Scan for the cell matching the given text and deliver its [x, y] coordinate at center. 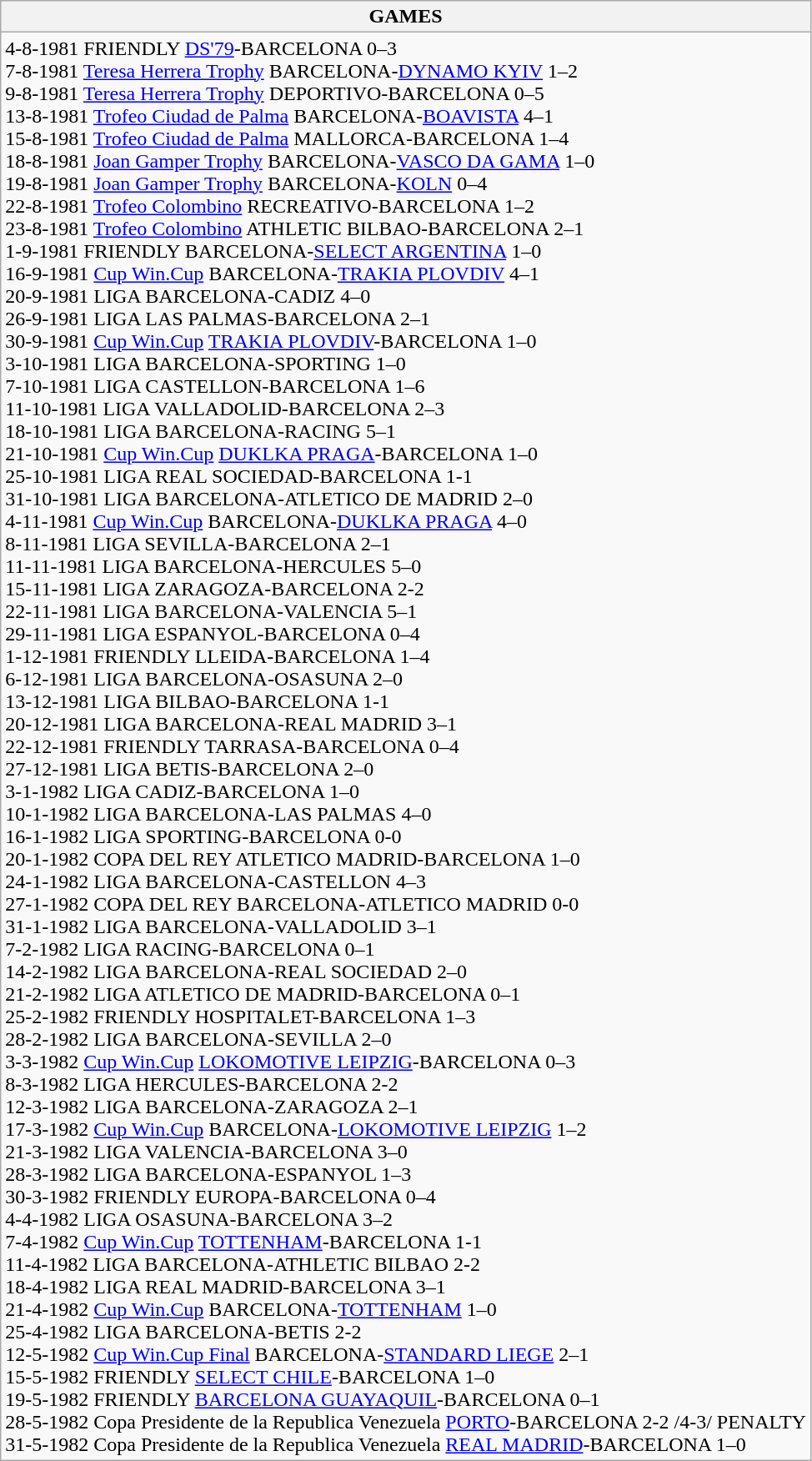
GAMES [406, 17]
